Scan for the cell matching the given text and deliver its [x, y] coordinate at center. 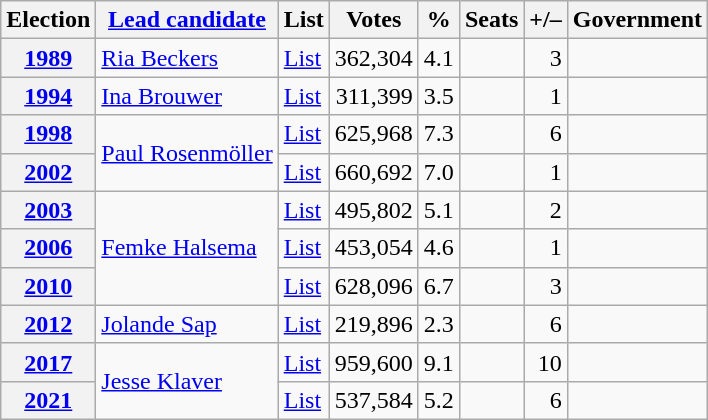
Femke Halsema [187, 248]
625,968 [374, 134]
2021 [48, 400]
537,584 [374, 400]
219,896 [374, 324]
Paul Rosenmöller [187, 153]
2017 [48, 362]
1989 [48, 58]
453,054 [374, 248]
628,096 [374, 286]
Jesse Klaver [187, 381]
2010 [48, 286]
2012 [48, 324]
959,600 [374, 362]
10 [546, 362]
362,304 [374, 58]
311,399 [374, 96]
% [438, 20]
2.3 [438, 324]
7.3 [438, 134]
Election [48, 20]
Ria Beckers [187, 58]
+/– [546, 20]
Government [637, 20]
Votes [374, 20]
Jolande Sap [187, 324]
Ina Brouwer [187, 96]
1998 [48, 134]
660,692 [374, 172]
3.5 [438, 96]
9.1 [438, 362]
7.0 [438, 172]
2006 [48, 248]
Lead candidate [187, 20]
5.2 [438, 400]
5.1 [438, 210]
1994 [48, 96]
495,802 [374, 210]
2002 [48, 172]
4.6 [438, 248]
6.7 [438, 286]
2003 [48, 210]
2 [546, 210]
4.1 [438, 58]
Seats [491, 20]
